Identify which cell holds the provided text, then report its [x, y] central coordinate. 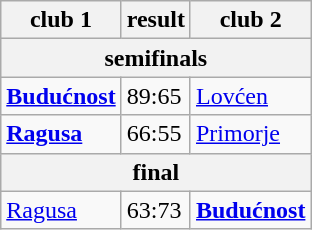
final [156, 172]
89:65 [156, 96]
club 1 [61, 20]
63:73 [156, 210]
Primorje [250, 134]
result [156, 20]
Lovćen [250, 96]
club 2 [250, 20]
66:55 [156, 134]
semifinals [156, 58]
